From the cell containing the given text, extract its center point as [x, y] coordinate. 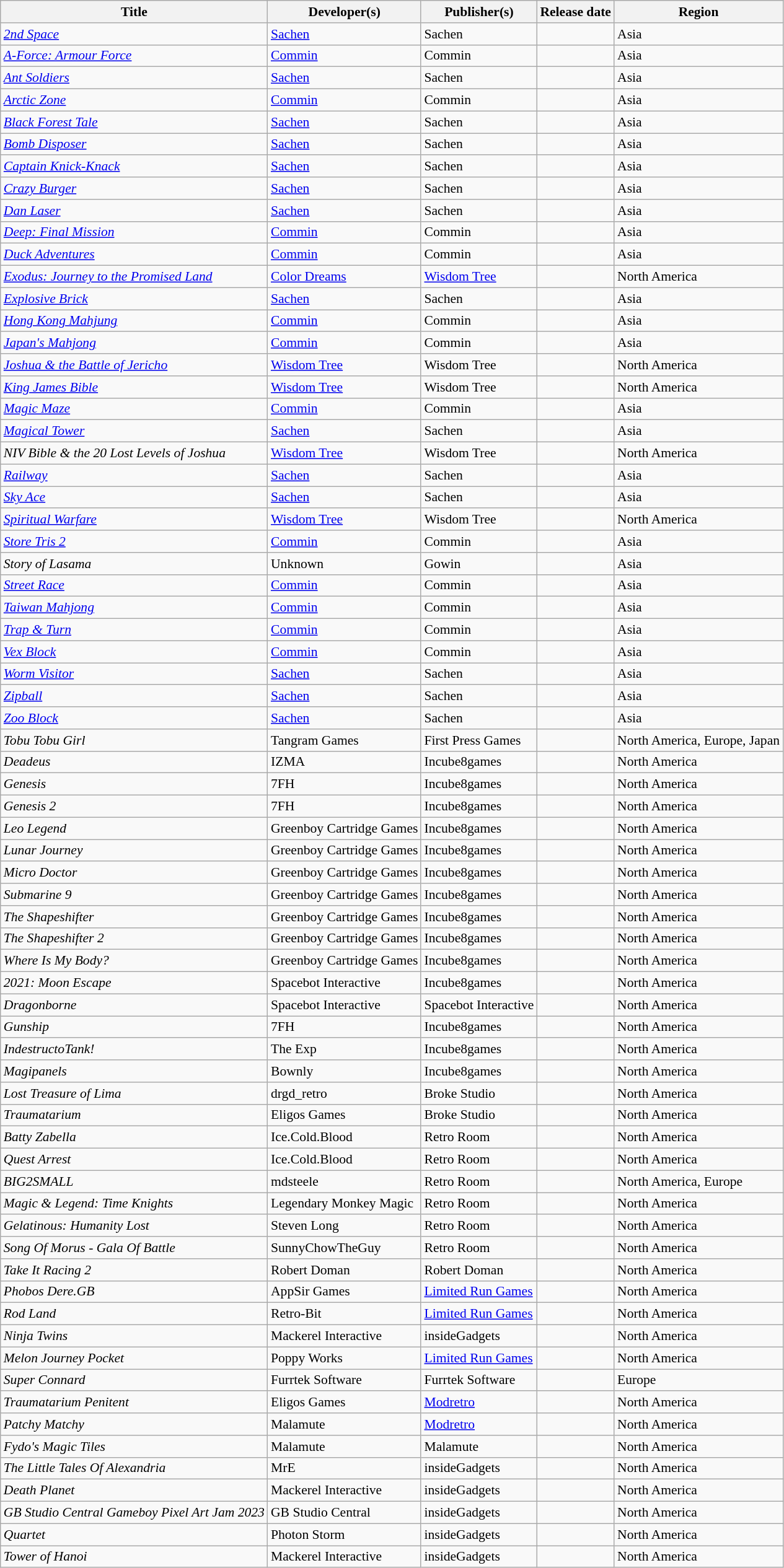
GB Studio Central Gameboy Pixel Art Jam 2023 [134, 1513]
Melon Journey Pocket [134, 1358]
First Press Games [478, 740]
Black Forest Tale [134, 122]
Bownly [345, 1071]
Explosive Brick [134, 299]
The Exp [345, 1049]
2nd Space [134, 34]
Leo Legend [134, 828]
Retro-Bit [345, 1314]
Quartet [134, 1535]
Gelatinous: Humanity Lost [134, 1226]
Submarine 9 [134, 895]
Zoo Block [134, 718]
Publisher(s) [478, 12]
Title [134, 12]
Region [698, 12]
IZMA [345, 762]
Fydo's Magic Tiles [134, 1447]
Developer(s) [345, 12]
Take It Racing 2 [134, 1270]
The Little Tales Of Alexandria [134, 1468]
mdsteele [345, 1181]
BIG2SMALL [134, 1181]
Quest Arrest [134, 1160]
GB Studio Central [345, 1513]
Steven Long [345, 1226]
Rod Land [134, 1314]
Magic & Legend: Time Knights [134, 1204]
Tower of Hanoi [134, 1557]
Micro Doctor [134, 873]
North America, Europe [698, 1181]
Worm Visitor [134, 674]
Crazy Burger [134, 188]
Store Tris 2 [134, 541]
A-Force: Armour Force [134, 56]
Vex Block [134, 652]
Dan Laser [134, 211]
MrE [345, 1468]
Batty Zabella [134, 1137]
Zipball [134, 696]
NIV Bible & the 20 Lost Levels of Joshua [134, 453]
AppSir Games [345, 1292]
Photon Storm [345, 1535]
Bomb Disposer [134, 144]
Super Connard [134, 1380]
Captain Knick-Knack [134, 167]
Street Race [134, 585]
Lost Treasure of Lima [134, 1093]
Tangram Games [345, 740]
Legendary Monkey Magic [345, 1204]
Hong Kong Mahjung [134, 321]
Genesis [134, 784]
The Shapeshifter [134, 917]
Release date [575, 12]
Arctic Zone [134, 100]
Poppy Works [345, 1358]
Taiwan Mahjong [134, 608]
Ant Soldiers [134, 78]
Unknown [345, 564]
Ninja Twins [134, 1336]
Duck Adventures [134, 255]
Joshua & the Battle of Jericho [134, 365]
Magic Maze [134, 409]
Patchy Matchy [134, 1424]
IndestructoTank! [134, 1049]
North America, Europe, Japan [698, 740]
Japan's Mahjong [134, 343]
Magical Tower [134, 431]
Spiritual Warfare [134, 520]
Tobu Tobu Girl [134, 740]
Lunar Journey [134, 851]
Death Planet [134, 1491]
Exodus: Journey to the Promised Land [134, 277]
drgd_retro [345, 1093]
Gowin [478, 564]
Color Dreams [345, 277]
King James Bible [134, 387]
Railway [134, 475]
Phobos Dere.GB [134, 1292]
Where Is My Body? [134, 961]
Deadeus [134, 762]
Europe [698, 1380]
Dragonborne [134, 1005]
The Shapeshifter 2 [134, 939]
Deep: Final Mission [134, 232]
Genesis 2 [134, 807]
Traumatarium Penitent [134, 1403]
2021: Moon Escape [134, 983]
Song Of Morus - Gala Of Battle [134, 1248]
Trap & Turn [134, 630]
Sky Ace [134, 497]
Magipanels [134, 1071]
SunnyChowTheGuy [345, 1248]
Story of Lasama [134, 564]
Traumatarium [134, 1115]
Gunship [134, 1027]
